Return the (X, Y) coordinate for the center point of the cell that contains the specified text.  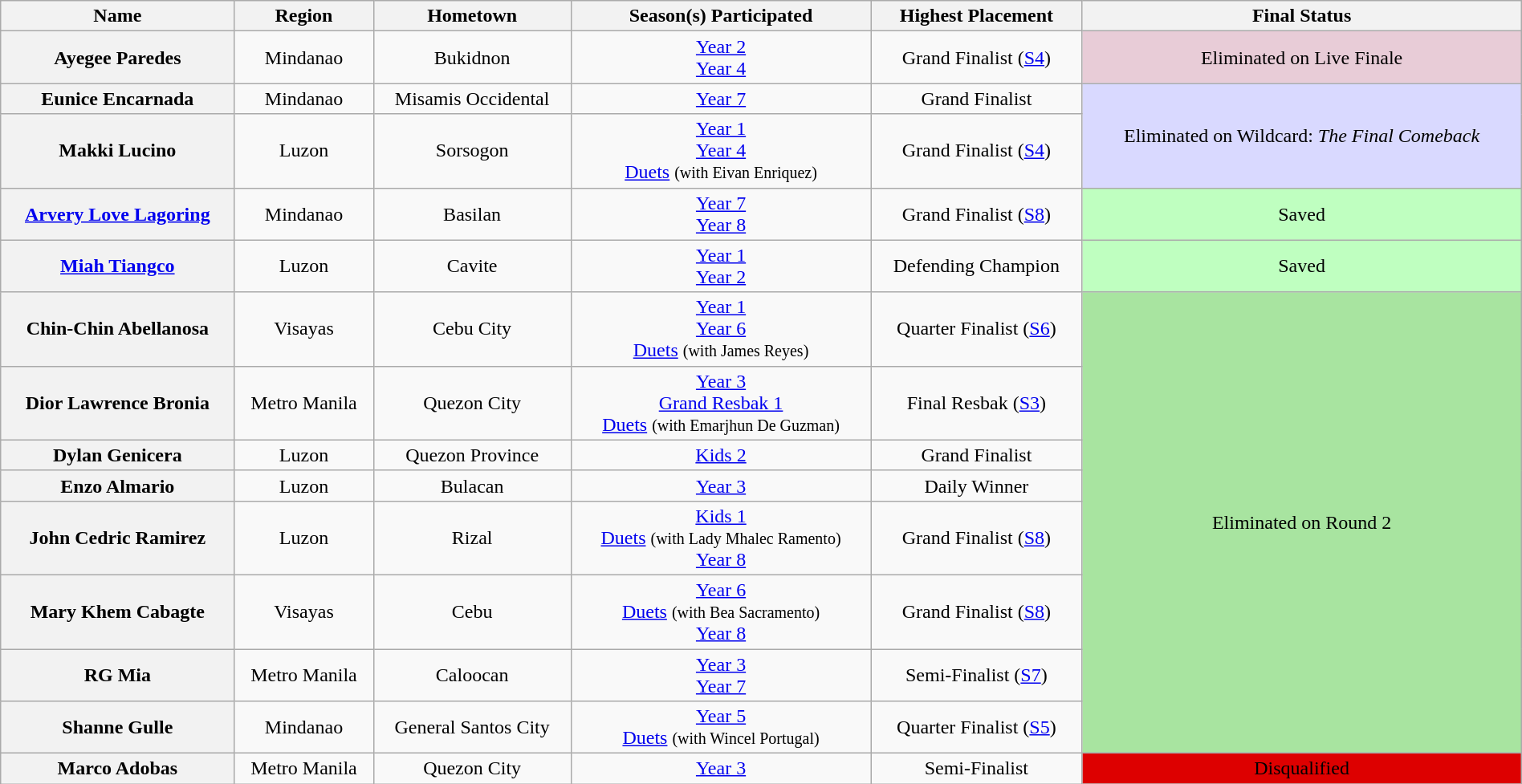
Bulacan (472, 485)
Region (303, 16)
Miah Tiangco (117, 266)
Ayegee Paredes (117, 58)
Quarter Finalist (S6) (976, 329)
General Santos City (472, 727)
Semi-Finalist (976, 769)
Dior Lawrence Bronia (117, 403)
Marco Adobas (117, 769)
Sorsogon (472, 151)
Semi-Finalist (S7) (976, 674)
Hometown (472, 16)
John Cedric Ramirez (117, 538)
Eliminated on Round 2 (1302, 522)
Year 1Year 4Duets (with Eivan Enriquez) (721, 151)
Cebu (472, 611)
Year 7Year 8 (721, 213)
Year 7 (721, 99)
Quarter Finalist (S5) (976, 727)
Eliminated on Wildcard: The Final Comeback (1302, 136)
Defending Champion (976, 266)
Name (117, 16)
Shanne Gulle (117, 727)
Daily Winner (976, 485)
Year 1Year 6Duets (with James Reyes) (721, 329)
Arvery Love Lagoring (117, 213)
Disqualified (1302, 769)
Rizal (472, 538)
Mary Khem Cabagte (117, 611)
Year 6Duets (with Bea Sacramento)Year 8 (721, 611)
Year 3Year 7 (721, 674)
Cebu City (472, 329)
Year 3Grand Resbak 1Duets (with Emarjhun De Guzman) (721, 403)
Year 2Year 4 (721, 58)
Dylan Genicera (117, 455)
Makki Lucino (117, 151)
Season(s) Participated (721, 16)
Eunice Encarnada (117, 99)
Final Resbak (S3) (976, 403)
Chin-Chin Abellanosa (117, 329)
Highest Placement (976, 16)
Kids 2 (721, 455)
Basilan (472, 213)
Misamis Occidental (472, 99)
Kids 1Duets (with Lady Mhalec Ramento)Year 8 (721, 538)
Year 1Year 2 (721, 266)
RG Mia (117, 674)
Quezon Province (472, 455)
Cavite (472, 266)
Caloocan (472, 674)
Eliminated on Live Finale (1302, 58)
Enzo Almario (117, 485)
Year 5Duets (with Wincel Portugal) (721, 727)
Final Status (1302, 16)
Bukidnon (472, 58)
